Determine the [X, Y] coordinate at the center of the cell enclosing the given text.  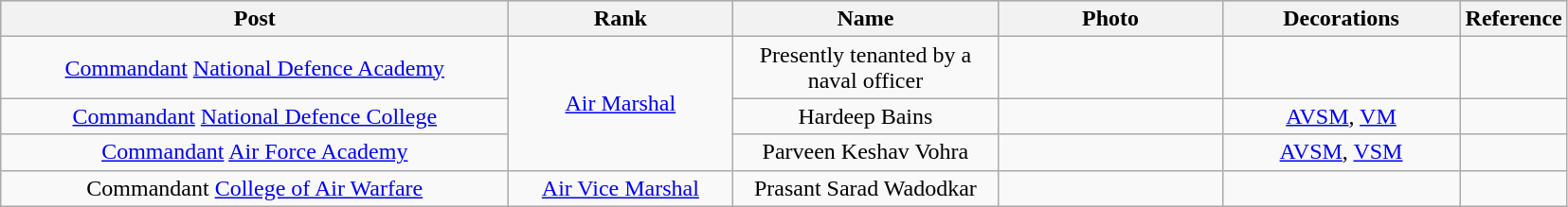
Decorations [1342, 19]
Air Vice Marshal [621, 188]
AVSM, VSM [1342, 152]
Commandant Air Force Academy [255, 152]
Reference [1514, 19]
Rank [621, 19]
Commandant National Defence College [255, 116]
Presently tenanted by a naval officer [866, 68]
Prasant Sarad Wadodkar [866, 188]
Commandant National Defence Academy [255, 68]
Air Marshal [621, 104]
Commandant College of Air Warfare [255, 188]
Photo [1110, 19]
Name [866, 19]
Post [255, 19]
AVSM, VM [1342, 116]
Hardeep Bains [866, 116]
Parveen Keshav Vohra [866, 152]
